Detect which cell encompasses the target text, then output its [X, Y] center coordinate. 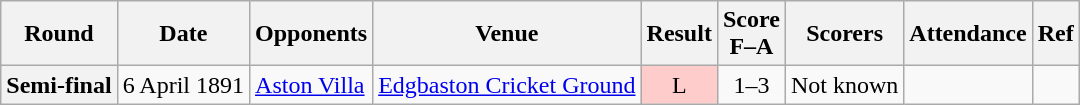
Not known [844, 85]
Scorers [844, 34]
Ref [1056, 34]
ScoreF–A [751, 34]
Attendance [968, 34]
1–3 [751, 85]
Result [679, 34]
Round [59, 34]
Opponents [312, 34]
Edgbaston Cricket Ground [507, 85]
Date [183, 34]
6 April 1891 [183, 85]
Semi-final [59, 85]
L [679, 85]
Aston Villa [312, 85]
Venue [507, 34]
